Find where the given text appears and provide that cell's center as (X, Y) coordinate. 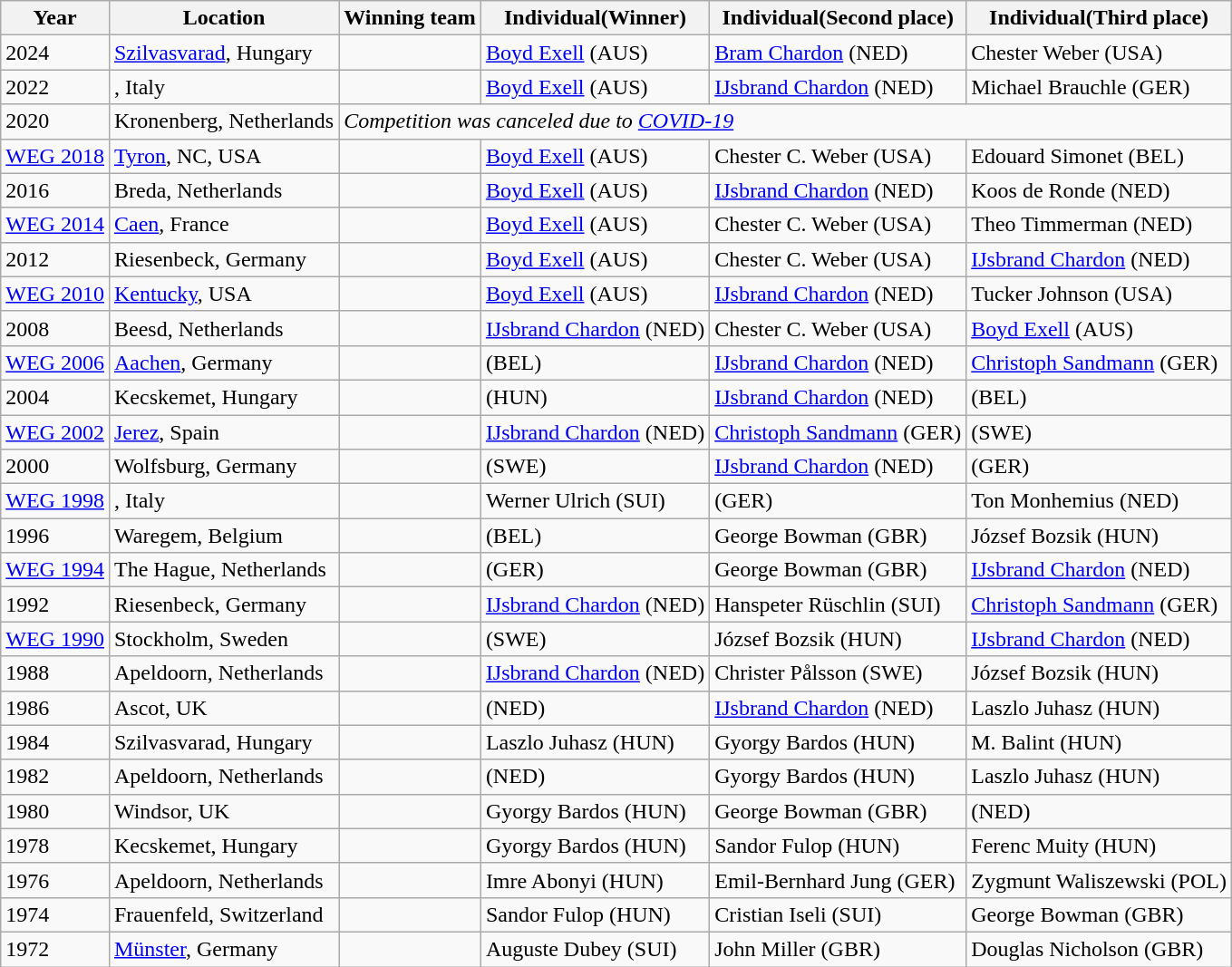
John Miller (GBR) (838, 949)
Windsor, UK (223, 811)
Waregem, Belgium (223, 536)
Ferenc Muity (HUN) (1099, 846)
Kronenberg, Netherlands (223, 121)
Individual(Winner) (595, 18)
Chester Weber (USA) (1099, 53)
Beesd, Netherlands (223, 328)
2004 (55, 397)
Ascot, UK (223, 708)
2000 (55, 467)
WEG 2002 (55, 432)
1992 (55, 604)
Christer Pålsson (SWE) (838, 673)
WEG 1994 (55, 570)
Imre Abonyi (HUN) (595, 880)
Douglas Nicholson (GBR) (1099, 949)
Individual(Second place) (838, 18)
Aachen, Germany (223, 363)
WEG 1998 (55, 501)
The Hague, Netherlands (223, 570)
Kentucky, USA (223, 294)
Tyron, NC, USA (223, 156)
Edouard Simonet (BEL) (1099, 156)
Werner Ulrich (SUI) (595, 501)
2020 (55, 121)
WEG 2006 (55, 363)
1972 (55, 949)
Year (55, 18)
1986 (55, 708)
2016 (55, 190)
Stockholm, Sweden (223, 639)
Frauenfeld, Switzerland (223, 914)
M. Balint (HUN) (1099, 742)
Caen, France (223, 225)
WEG 2014 (55, 225)
Michael Brauchle (GER) (1099, 87)
2022 (55, 87)
Theo Timmerman (NED) (1099, 225)
Tucker Johnson (USA) (1099, 294)
Individual(Third place) (1099, 18)
1996 (55, 536)
1982 (55, 777)
WEG 1990 (55, 639)
WEG 2018 (55, 156)
1980 (55, 811)
Bram Chardon (NED) (838, 53)
Hanspeter Rüschlin (SUI) (838, 604)
2012 (55, 259)
Münster, Germany (223, 949)
Auguste Dubey (SUI) (595, 949)
1984 (55, 742)
Koos de Ronde (NED) (1099, 190)
1988 (55, 673)
Emil-Bernhard Jung (GER) (838, 880)
2008 (55, 328)
Zygmunt Waliszewski (POL) (1099, 880)
1974 (55, 914)
1976 (55, 880)
Competition was canceled due to COVID-19 (785, 121)
WEG 2010 (55, 294)
1978 (55, 846)
(HUN) (595, 397)
Wolfsburg, Germany (223, 467)
Ton Monhemius (NED) (1099, 501)
Location (223, 18)
Cristian Iseli (SUI) (838, 914)
Breda, Netherlands (223, 190)
Winning team (410, 18)
2024 (55, 53)
Jerez, Spain (223, 432)
